Return (X, Y) of the center of cell containing provided text 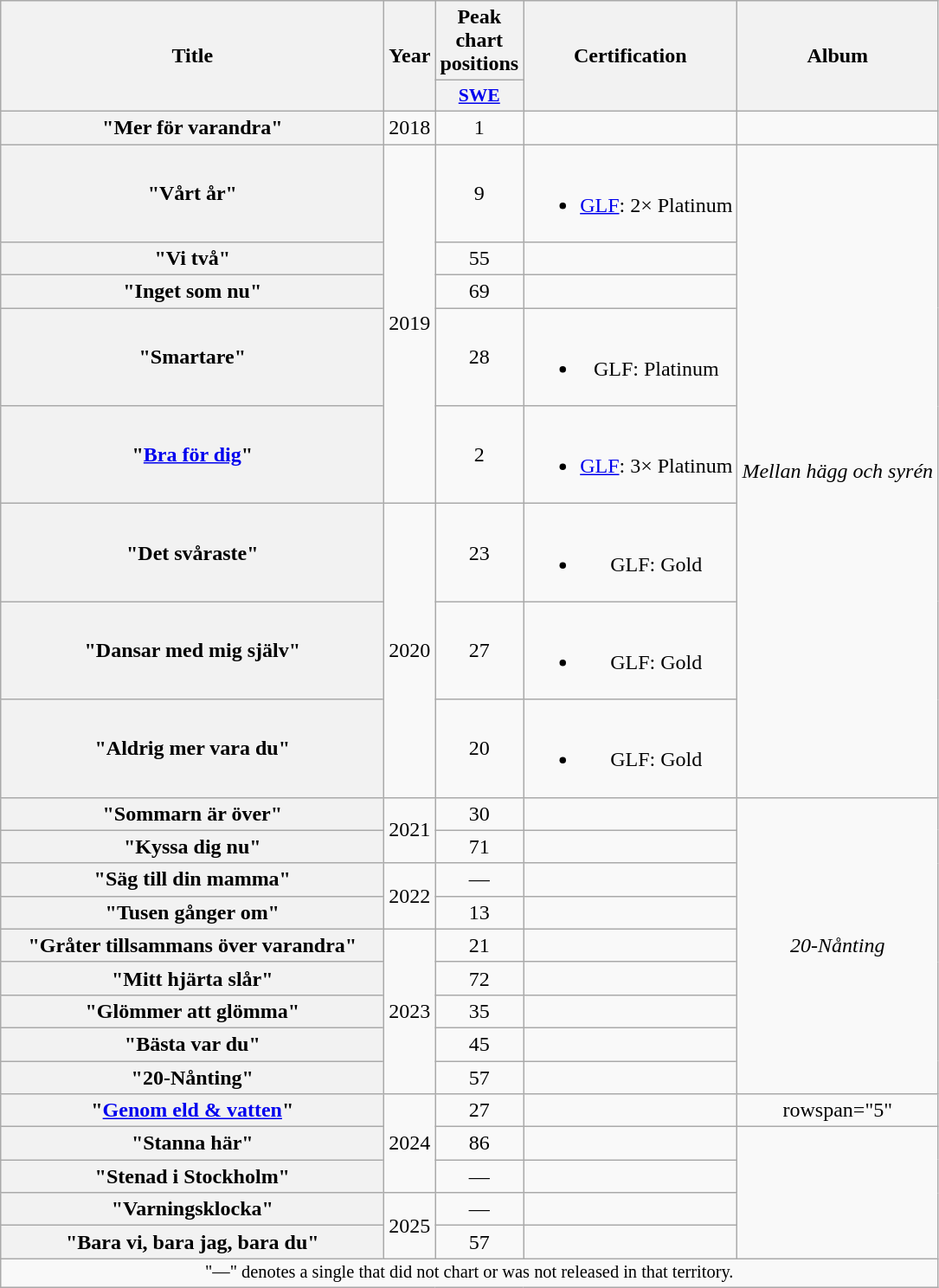
"Kyssa dig nu" (192, 847)
"Smartare" (192, 357)
"Bästa var du" (192, 1044)
"Vårt år" (192, 192)
"Sommarn är över" (192, 814)
20 (479, 748)
"Genom eld & vatten" (192, 1111)
86 (479, 1143)
2024 (410, 1143)
Title (192, 56)
"Glömmer att glömma" (192, 1011)
Album (838, 56)
2021 (410, 830)
"Aldrig mer vara du" (192, 748)
GLF: 2× Platinum (630, 192)
30 (479, 814)
2 (479, 455)
23 (479, 552)
45 (479, 1044)
"Varningsklocka" (192, 1209)
GLF: Platinum (630, 357)
"Bara vi, bara jag, bara du" (192, 1242)
"20-Nånting" (192, 1078)
Year (410, 56)
2023 (410, 1011)
"—" denotes a single that did not chart or was not released in that territory. (469, 1273)
Mellan hägg och syrén (838, 470)
2025 (410, 1226)
"Gråter tillsammans över varandra" (192, 945)
SWE (479, 96)
"Stenad i Stockholm" (192, 1176)
Certification (630, 56)
"Vi två" (192, 259)
72 (479, 978)
"Mitt hjärta slår" (192, 978)
rowspan="5" (838, 1111)
"Stanna här" (192, 1143)
"Bra för dig" (192, 455)
21 (479, 945)
"Inget som nu" (192, 292)
20-Nånting (838, 945)
"Säg till din mamma" (192, 879)
28 (479, 357)
35 (479, 1011)
Peak chart positions (479, 41)
GLF: 3× Platinum (630, 455)
69 (479, 292)
2022 (410, 896)
2018 (410, 127)
55 (479, 259)
13 (479, 912)
71 (479, 847)
"Tusen gånger om" (192, 912)
2020 (410, 651)
"Dansar med mig själv" (192, 651)
2019 (410, 324)
"Det svåraste" (192, 552)
"Mer för varandra" (192, 127)
1 (479, 127)
9 (479, 192)
